Identify which cell holds the provided text, then report its (x, y) central coordinate. 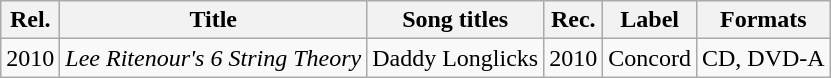
Lee Ritenour's 6 String Theory (214, 58)
Label (650, 20)
Song titles (456, 20)
CD, DVD-A (763, 58)
Concord (650, 58)
Rel. (30, 20)
Formats (763, 20)
Daddy Longlicks (456, 58)
Rec. (574, 20)
Title (214, 20)
